Scan for the cell matching the given text and deliver its (x, y) coordinate at center. 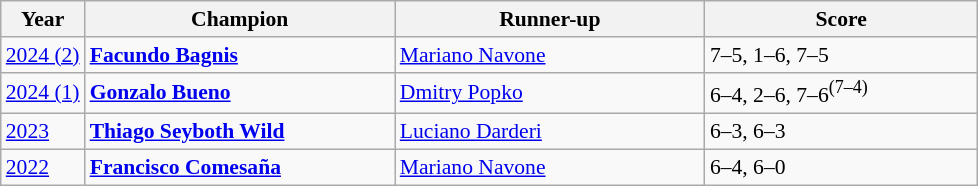
2022 (43, 167)
Gonzalo Bueno (240, 92)
6–4, 2–6, 7–6(7–4) (842, 92)
Year (43, 19)
Luciano Darderi (550, 132)
6–4, 6–0 (842, 167)
6–3, 6–3 (842, 132)
Francisco Comesaña (240, 167)
2023 (43, 132)
Runner-up (550, 19)
Facundo Bagnis (240, 55)
Score (842, 19)
Champion (240, 19)
7–5, 1–6, 7–5 (842, 55)
Thiago Seyboth Wild (240, 132)
2024 (2) (43, 55)
2024 (1) (43, 92)
Dmitry Popko (550, 92)
